Locate the cell with the specified text and output its [X, Y] center coordinate. 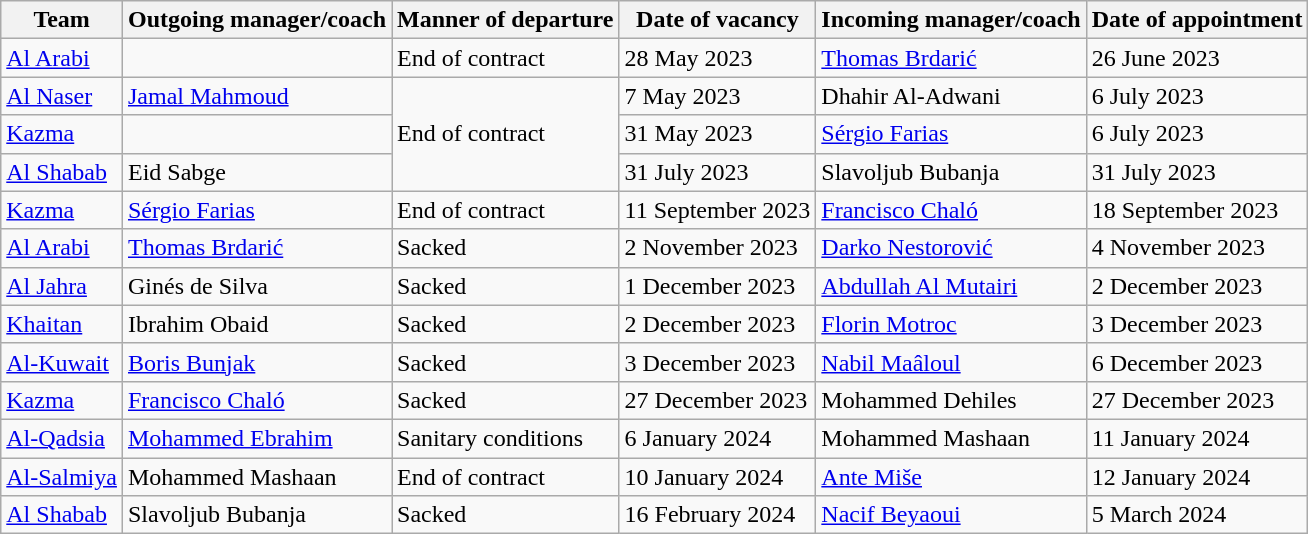
Al Naser [62, 96]
Al-Qadsia [62, 438]
4 November 2023 [1197, 248]
Ginés de Silva [256, 286]
26 June 2023 [1197, 58]
Date of appointment [1197, 20]
Khaitan [62, 324]
2 November 2023 [718, 248]
31 May 2023 [718, 134]
28 May 2023 [718, 58]
Florin Motroc [951, 324]
Manner of departure [506, 20]
Nacif Beyaoui [951, 515]
Date of vacancy [718, 20]
Al Jahra [62, 286]
6 December 2023 [1197, 362]
Team [62, 20]
18 September 2023 [1197, 210]
11 January 2024 [1197, 438]
Eid Sabge [256, 172]
Sanitary conditions [506, 438]
Abdullah Al Mutairi [951, 286]
Mohammed Ebrahim [256, 438]
Darko Nestorović [951, 248]
12 January 2024 [1197, 477]
Dhahir Al-Adwani [951, 96]
Al-Salmiya [62, 477]
10 January 2024 [718, 477]
Jamal Mahmoud [256, 96]
6 January 2024 [718, 438]
16 February 2024 [718, 515]
5 March 2024 [1197, 515]
Ibrahim Obaid [256, 324]
1 December 2023 [718, 286]
7 May 2023 [718, 96]
Boris Bunjak [256, 362]
Ante Miše [951, 477]
Incoming manager/coach [951, 20]
Outgoing manager/coach [256, 20]
Nabil Maâloul [951, 362]
Mohammed Dehiles [951, 400]
Al-Kuwait [62, 362]
11 September 2023 [718, 210]
